Capture the cell that displays the provided text and extract its (x, y) central coordinate. 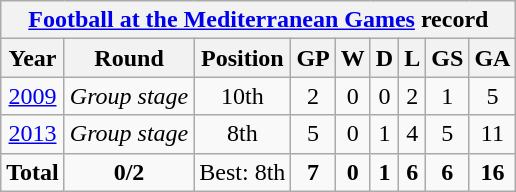
GS (448, 58)
2013 (33, 134)
Total (33, 172)
GA (492, 58)
11 (492, 134)
GP (313, 58)
Best: 8th (242, 172)
4 (412, 134)
W (352, 58)
16 (492, 172)
7 (313, 172)
Football at the Mediterranean Games record (258, 20)
2009 (33, 96)
Position (242, 58)
0/2 (129, 172)
D (384, 58)
10th (242, 96)
Year (33, 58)
L (412, 58)
Round (129, 58)
8th (242, 134)
